From the cell containing the given text, extract its center point as (x, y) coordinate. 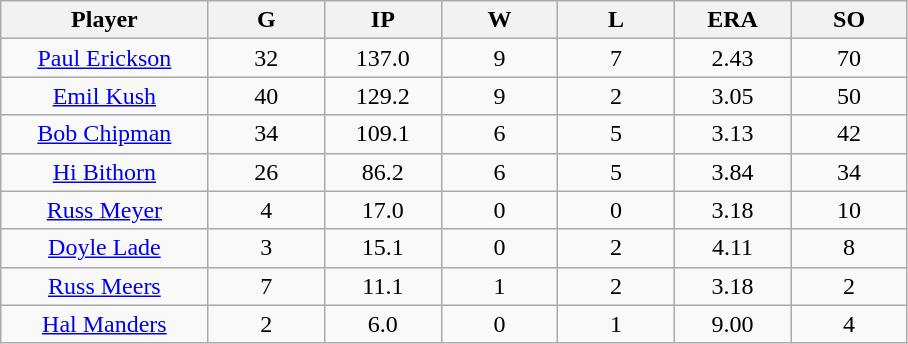
L (616, 20)
Player (104, 20)
15.1 (384, 248)
Emil Kush (104, 96)
2.43 (732, 58)
11.1 (384, 286)
Hi Bithorn (104, 172)
Doyle Lade (104, 248)
6.0 (384, 324)
17.0 (384, 210)
Russ Meyer (104, 210)
10 (850, 210)
IP (384, 20)
Russ Meers (104, 286)
8 (850, 248)
9.00 (732, 324)
129.2 (384, 96)
26 (266, 172)
32 (266, 58)
137.0 (384, 58)
3.13 (732, 134)
70 (850, 58)
Bob Chipman (104, 134)
SO (850, 20)
Paul Erickson (104, 58)
40 (266, 96)
Hal Manders (104, 324)
G (266, 20)
42 (850, 134)
50 (850, 96)
4.11 (732, 248)
109.1 (384, 134)
W (500, 20)
86.2 (384, 172)
3.84 (732, 172)
3 (266, 248)
ERA (732, 20)
3.05 (732, 96)
